Provide the [x, y] coordinate of the cell's center where the given text is located.  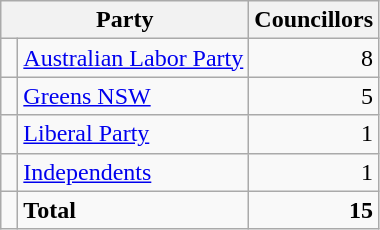
Independents [134, 172]
8 [314, 58]
15 [314, 210]
Party [125, 20]
Australian Labor Party [134, 58]
5 [314, 96]
Greens NSW [134, 96]
Total [134, 210]
Councillors [314, 20]
Liberal Party [134, 134]
